Capture the cell that displays the provided text and extract its (X, Y) central coordinate. 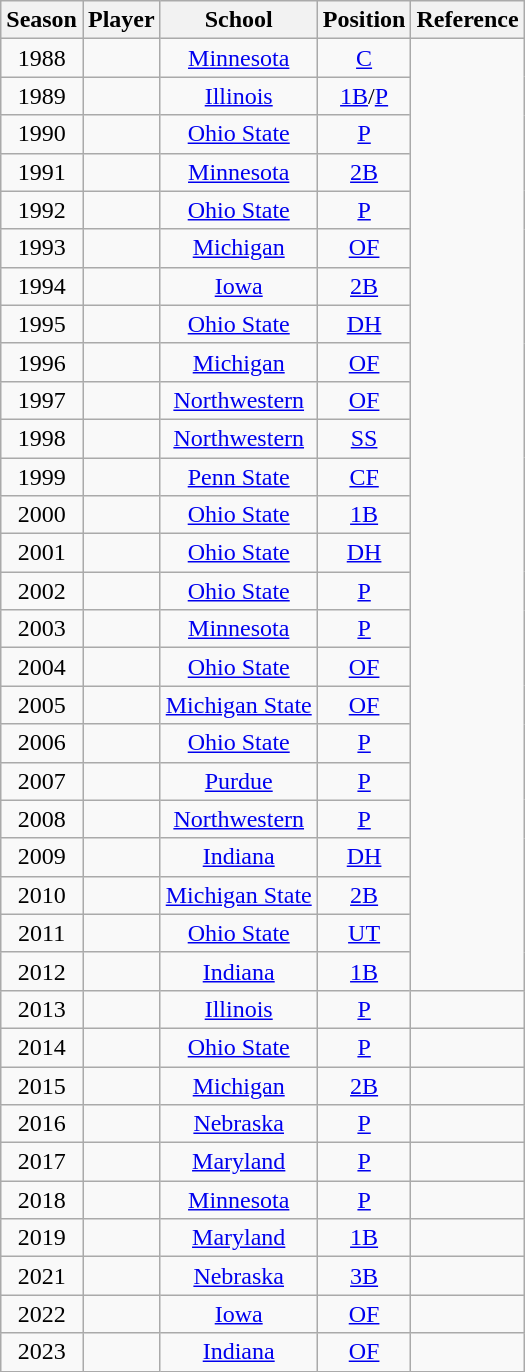
2022 (42, 1314)
SS (364, 438)
1997 (42, 400)
2005 (42, 705)
UT (364, 933)
2018 (42, 1200)
2009 (42, 857)
2001 (42, 553)
1993 (42, 248)
2017 (42, 1162)
Season (42, 20)
1995 (42, 324)
1989 (42, 96)
1998 (42, 438)
2003 (42, 629)
2023 (42, 1352)
2021 (42, 1276)
2014 (42, 1047)
Penn State (238, 477)
Purdue (238, 781)
2008 (42, 819)
2004 (42, 667)
Player (121, 20)
1991 (42, 172)
2010 (42, 895)
School (238, 20)
2002 (42, 591)
2015 (42, 1085)
Reference (468, 20)
1988 (42, 58)
2019 (42, 1238)
2016 (42, 1124)
C (364, 58)
3B (364, 1276)
1992 (42, 210)
1996 (42, 362)
2000 (42, 515)
2012 (42, 971)
1990 (42, 134)
2007 (42, 781)
2011 (42, 933)
1B/P (364, 96)
2006 (42, 743)
1994 (42, 286)
Position (364, 20)
1999 (42, 477)
2013 (42, 1009)
CF (364, 477)
